Provide the [x, y] coordinate of the cell's center where the given text is located.  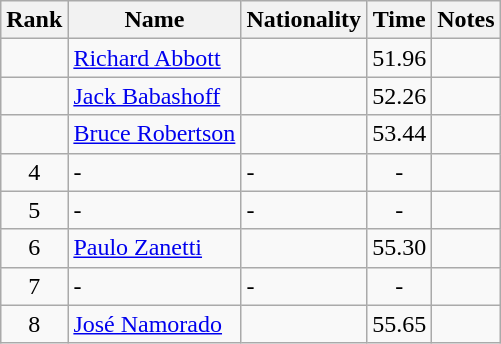
5 [34, 210]
51.96 [400, 58]
Nationality [304, 20]
Notes [466, 20]
53.44 [400, 134]
Name [154, 20]
Time [400, 20]
8 [34, 324]
52.26 [400, 96]
Richard Abbott [154, 58]
6 [34, 248]
Jack Babashoff [154, 96]
55.30 [400, 248]
José Namorado [154, 324]
7 [34, 286]
Rank [34, 20]
Bruce Robertson [154, 134]
55.65 [400, 324]
Paulo Zanetti [154, 248]
4 [34, 172]
